Return the (X, Y) coordinate for the center point of the cell that contains the specified text.  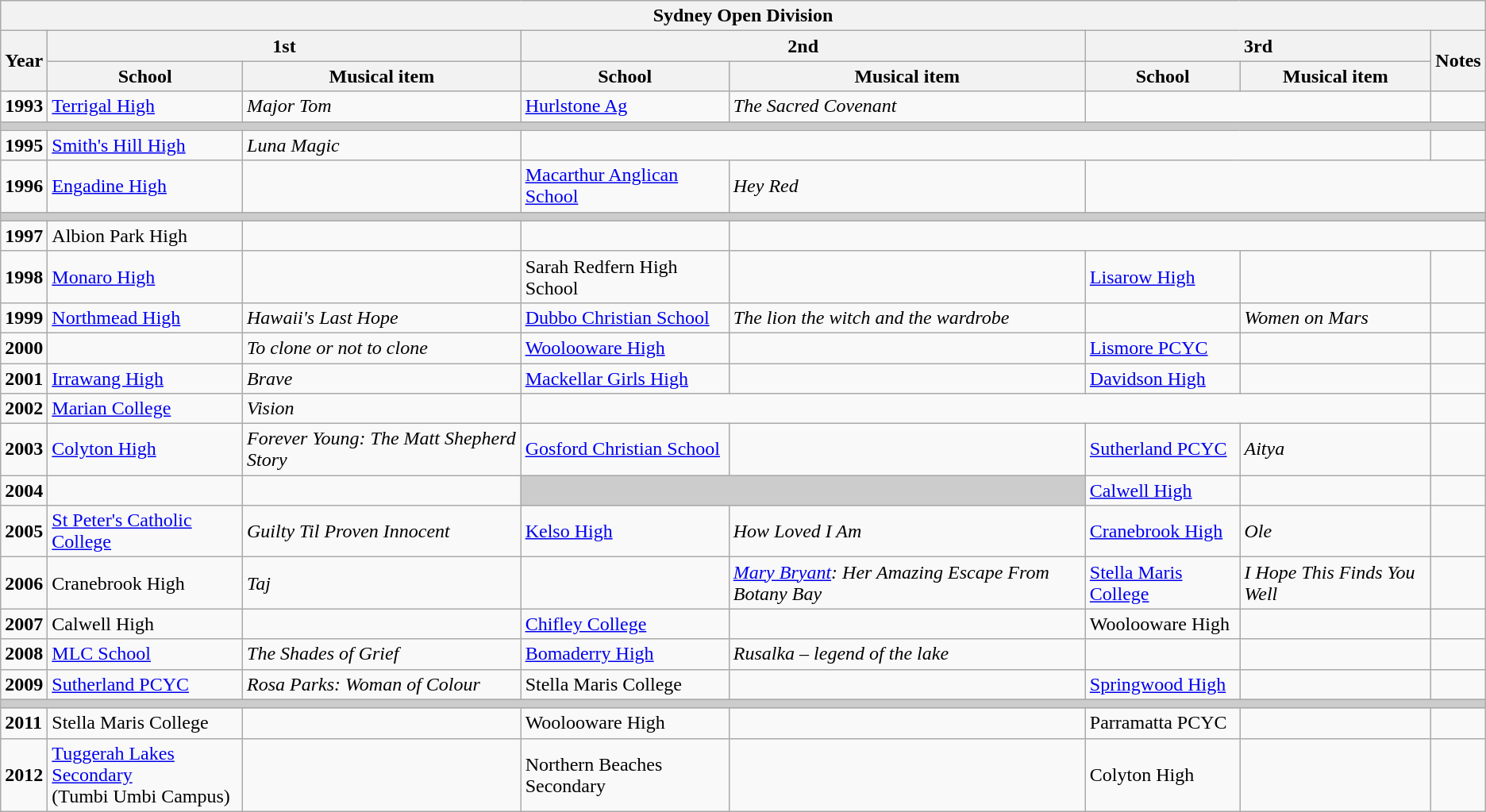
Forever Young: The Matt Shepherd Story (383, 449)
Bomaderry High (625, 654)
Springwood High (1162, 684)
MLC School (145, 654)
Engadine High (145, 186)
I Hope This Finds You Well (1335, 583)
Rosa Parks: Woman of Colour (383, 684)
Monaro High (145, 276)
Luna Magic (383, 145)
To clone or not to clone (383, 348)
How Loved I Am (907, 532)
2006 (24, 583)
Marian College (145, 409)
Year (24, 61)
Irrawang High (145, 379)
Sydney Open Division (743, 16)
1st (284, 46)
Lismore PCYC (1162, 348)
2007 (24, 624)
Lisarow High (1162, 276)
Hurlstone Ag (625, 106)
2nd (803, 46)
1999 (24, 317)
Hey Red (907, 186)
Notes (1458, 61)
Guilty Til Proven Innocent (383, 532)
3rd (1257, 46)
Albion Park High (145, 236)
Rusalka – legend of the lake (907, 654)
The Sacred Covenant (907, 106)
The Shades of Grief (383, 654)
2004 (24, 491)
Kelso High (625, 532)
The lion the witch and the wardrobe (907, 317)
Vision (383, 409)
Women on Mars (1335, 317)
1998 (24, 276)
Brave (383, 379)
2002 (24, 409)
Terrigal High (145, 106)
2000 (24, 348)
Hawaii's Last Hope (383, 317)
St Peter's Catholic College (145, 532)
Gosford Christian School (625, 449)
Parramatta PCYC (1162, 723)
Dubbo Christian School (625, 317)
Taj (383, 583)
Northmead High (145, 317)
Tuggerah Lakes Secondary(Tumbi Umbi Campus) (145, 775)
1997 (24, 236)
2012 (24, 775)
Northern Beaches Secondary (625, 775)
Chifley College (625, 624)
2009 (24, 684)
Ole (1335, 532)
2011 (24, 723)
1995 (24, 145)
Mackellar Girls High (625, 379)
2008 (24, 654)
1996 (24, 186)
2003 (24, 449)
Macarthur Anglican School (625, 186)
Sarah Redfern High School (625, 276)
Smith's Hill High (145, 145)
2001 (24, 379)
Davidson High (1162, 379)
1993 (24, 106)
Aitya (1335, 449)
2005 (24, 532)
Mary Bryant: Her Amazing Escape From Botany Bay (907, 583)
Major Tom (383, 106)
